Locate the cell with the specified text and output its (x, y) center coordinate. 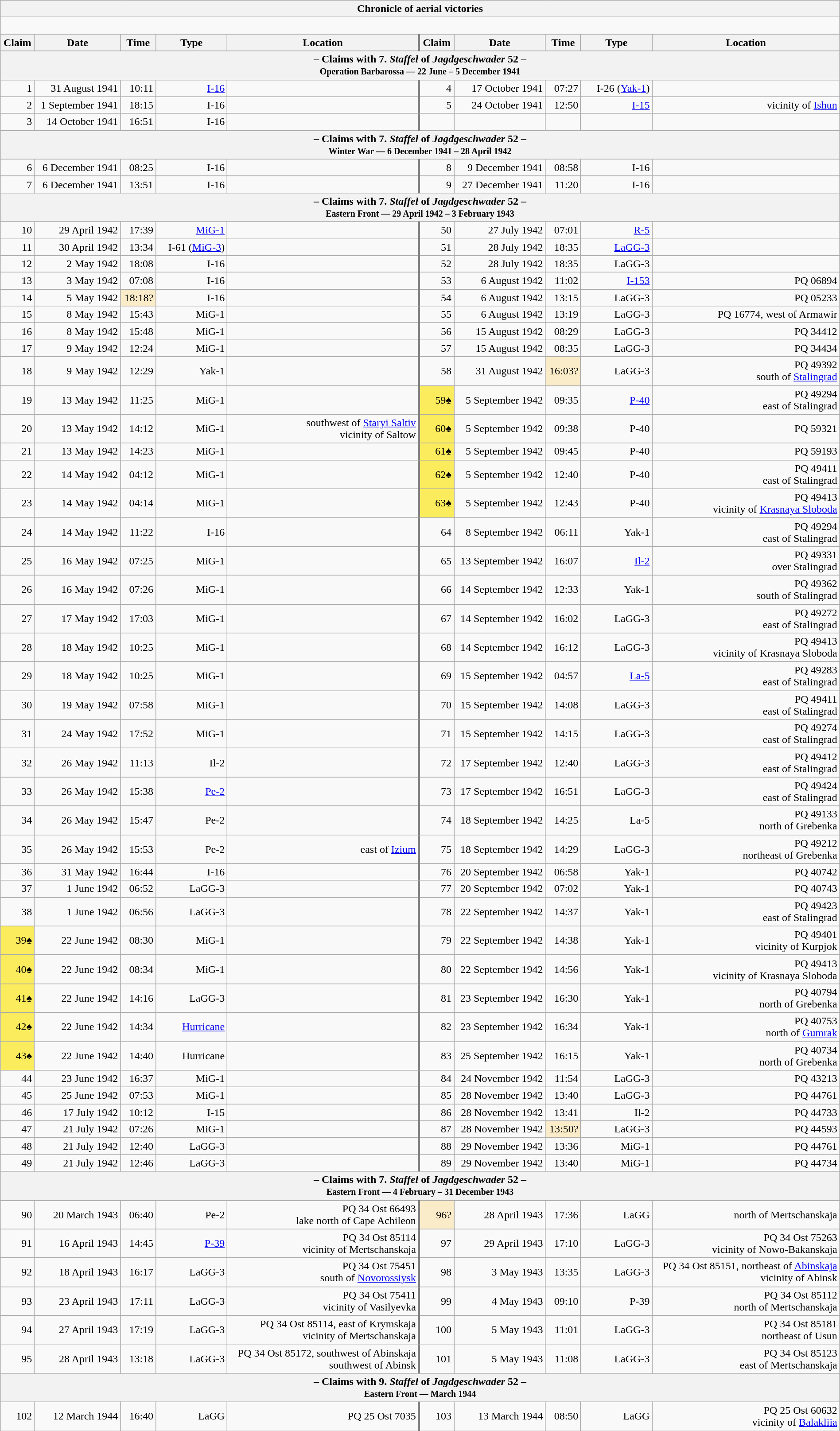
PQ 34 Ost 75411vicinity of Vasilyevka (323, 1301)
32 (18, 763)
1 September 1941 (78, 105)
13:34 (138, 247)
17:11 (138, 1301)
77 (437, 889)
16:37 (138, 1079)
55 (437, 315)
– Claims with 9. Staffel of Jagdgeschwader 52 –Eastern Front — March 1944 (420, 1388)
PQ 49401vicinity of Kurpjok (746, 940)
26 (18, 589)
07:25 (138, 561)
08:30 (138, 940)
10:12 (138, 1112)
96? (437, 1215)
13:35 (563, 1272)
74 (437, 820)
17:52 (138, 734)
PQ 25 Ost 7035 (323, 1416)
14 October 1941 (78, 122)
91 (18, 1243)
18:18? (138, 298)
19 (18, 400)
14:08 (563, 705)
89 (437, 1163)
47 (18, 1129)
I-26 (Yak-1) (617, 88)
5 (437, 105)
24 November 1942 (500, 1079)
19 May 1942 (78, 705)
PQ 25 Ost 60632vicinity of Balakliia (746, 1416)
24 May 1942 (78, 734)
PQ 34 Ost 75451 south of Novorossiysk (323, 1272)
PQ 59193 (746, 451)
11:25 (138, 400)
27 April 1943 (78, 1330)
12 March 1944 (78, 1416)
14:15 (563, 734)
16:03? (563, 371)
95 (18, 1358)
13:41 (563, 1112)
06:11 (563, 532)
37 (18, 889)
17:03 (138, 618)
38 (18, 912)
25 (18, 561)
12:24 (138, 348)
33 (18, 791)
17 May 1942 (78, 618)
04:12 (138, 474)
15:38 (138, 791)
59♠ (437, 400)
94 (18, 1330)
16:17 (138, 1272)
PQ 34 Ost 85112north of Mertschanskaja (746, 1301)
14:37 (563, 912)
PQ 16774, west of Armawir (746, 315)
PQ 34 Ost 75263vicinity of Nowo-Bakanskaja (746, 1243)
35 (18, 849)
– Claims with 7. Staffel of Jagdgeschwader 52 –Eastern Front — 29 April 1942 – 3 February 1943 (420, 207)
17 (18, 348)
76 (437, 872)
16:07 (563, 561)
PQ 34 Ost 85123east of Mertschanskaja (746, 1358)
09:38 (563, 429)
41♠ (18, 998)
3 May 1942 (78, 281)
93 (18, 1301)
63♠ (437, 503)
100 (437, 1330)
27 (18, 618)
07:01 (563, 230)
1 (18, 88)
73 (437, 791)
07:08 (138, 281)
13 March 1944 (500, 1416)
north of Mertschanskaja (746, 1215)
PQ 34 Ost 85172, southwest of Abinskajasouthwest of Abinsk (323, 1358)
PQ 05233 (746, 298)
08:35 (563, 348)
10:11 (138, 88)
15:48 (138, 331)
07:58 (138, 705)
46 (18, 1112)
PQ 44593 (746, 1129)
PQ 40742 (746, 872)
PQ 49424 east of Stalingrad (746, 791)
PQ 40734 north of Grebenka (746, 1055)
62♠ (437, 474)
28 (18, 648)
07:02 (563, 889)
50 (437, 230)
103 (437, 1416)
vicinity of Ishun (746, 105)
PQ 34 Ost 85114, east of Krymskajavicinity of Mertschanskaja (323, 1330)
southwest of Staryi Saltivvicinity of Saltow (323, 429)
99 (437, 1301)
– Claims with 7. Staffel of Jagdgeschwader 52 –Eastern Front — 4 February – 31 December 1943 (420, 1186)
85 (437, 1096)
4 (437, 88)
11:02 (563, 281)
PQ 06894 (746, 281)
39♠ (18, 940)
92 (18, 1272)
10 (18, 230)
R-5 (617, 230)
13:19 (563, 315)
12:29 (138, 371)
2 May 1942 (78, 264)
67 (437, 618)
8 September 1942 (500, 532)
53 (437, 281)
25 June 1942 (78, 1096)
45 (18, 1096)
31 August 1941 (78, 88)
11:13 (138, 763)
65 (437, 561)
17 October 1941 (500, 88)
17:19 (138, 1330)
31 May 1942 (78, 872)
2 (18, 105)
08:25 (138, 167)
52 (437, 264)
82 (437, 1027)
PQ 49212northeast of Grebenka (746, 849)
40♠ (18, 969)
43♠ (18, 1055)
14:34 (138, 1027)
14:23 (138, 451)
east of Izium (323, 849)
23 June 1942 (78, 1079)
16:34 (563, 1027)
16 (18, 331)
69 (437, 676)
15:47 (138, 820)
66 (437, 589)
PQ 59321 (746, 429)
13:15 (563, 298)
PQ 40753 north of Gumrak (746, 1027)
PQ 49331over Stalingrad (746, 561)
9 December 1941 (500, 167)
PQ 49423 east of Stalingrad (746, 912)
PQ 49274 east of Stalingrad (746, 734)
12:33 (563, 589)
71 (437, 734)
PQ 34412 (746, 331)
9 (437, 184)
15:43 (138, 315)
84 (437, 1079)
11:20 (563, 184)
14:56 (563, 969)
5 May 1942 (78, 298)
13:51 (138, 184)
8 (437, 167)
11 (18, 247)
11:54 (563, 1079)
16:44 (138, 872)
98 (437, 1272)
11:08 (563, 1358)
29 April 1942 (78, 230)
83 (437, 1055)
42♠ (18, 1027)
PQ 49283 east of Stalingrad (746, 676)
17:10 (563, 1243)
7 (18, 184)
23 (18, 503)
PQ 40743 (746, 889)
44 (18, 1079)
PQ 49362 south of Stalingrad (746, 589)
PQ 44734 (746, 1163)
08:50 (563, 1416)
PQ 34 Ost 85181northeast of Usun (746, 1330)
29 April 1943 (500, 1243)
14:25 (563, 820)
12:50 (563, 105)
29 (18, 676)
13:18 (138, 1358)
81 (437, 998)
102 (18, 1416)
12:46 (138, 1163)
PQ 44733 (746, 1112)
PQ 34 Ost 85114vicinity of Mertschanskaja (323, 1243)
PQ 49272 east of Stalingrad (746, 618)
27 December 1941 (500, 184)
30 April 1942 (78, 247)
12:43 (563, 503)
14:16 (138, 998)
PQ 40794 north of Grebenka (746, 998)
24 (18, 532)
13:50? (563, 1129)
54 (437, 298)
PQ 49412 east of Stalingrad (746, 763)
06:40 (138, 1215)
16:12 (563, 648)
08:34 (138, 969)
72 (437, 763)
08:29 (563, 331)
49 (18, 1163)
18:08 (138, 264)
86 (437, 1112)
16:15 (563, 1055)
PQ 34434 (746, 348)
88 (437, 1146)
24 October 1941 (500, 105)
30 (18, 705)
56 (437, 331)
PQ 49392 south of Stalingrad (746, 371)
27 July 1942 (500, 230)
61♠ (437, 451)
09:35 (563, 400)
Chronicle of aerial victories (420, 9)
– Claims with 7. Staffel of Jagdgeschwader 52 –Winter War — 6 December 1941 – 28 April 1942 (420, 144)
13:36 (563, 1146)
16:02 (563, 618)
68 (437, 648)
15:53 (138, 849)
04:14 (138, 503)
07:53 (138, 1096)
09:10 (563, 1301)
97 (437, 1243)
78 (437, 912)
14:38 (563, 940)
20 March 1943 (78, 1215)
16:30 (563, 998)
64 (437, 532)
14 (18, 298)
101 (437, 1358)
PQ 34 Ost 66493lake north of Cape Achileon (323, 1215)
22 (18, 474)
48 (18, 1146)
70 (437, 705)
80 (437, 969)
20 (18, 429)
15 (18, 315)
51 (437, 247)
06:58 (563, 872)
14:12 (138, 429)
16 April 1943 (78, 1243)
87 (437, 1129)
07:27 (563, 88)
PQ 43213 (746, 1079)
36 (18, 872)
3 May 1943 (500, 1272)
25 September 1942 (500, 1055)
31 August 1942 (500, 371)
90 (18, 1215)
16:40 (138, 1416)
17:36 (563, 1215)
I-153 (617, 281)
08:58 (563, 167)
57 (437, 348)
6 (18, 167)
21 (18, 451)
06:52 (138, 889)
11:22 (138, 532)
18 (18, 371)
11:01 (563, 1330)
09:45 (563, 451)
18:15 (138, 105)
58 (437, 371)
I-61 (MiG-3) (191, 247)
79 (437, 940)
PQ 49133 north of Grebenka (746, 820)
75 (437, 849)
23 April 1943 (78, 1301)
PQ 34 Ost 85151, northeast of Abinskajavicinity of Abinsk (746, 1272)
14:29 (563, 849)
12 (18, 264)
14:45 (138, 1243)
04:57 (563, 676)
18 April 1943 (78, 1272)
17:39 (138, 230)
31 (18, 734)
3 (18, 122)
– Claims with 7. Staffel of Jagdgeschwader 52 –Operation Barbarossa — 22 June – 5 December 1941 (420, 66)
13 September 1942 (500, 561)
34 (18, 820)
17 July 1942 (78, 1112)
06:56 (138, 912)
4 May 1943 (500, 1301)
13 (18, 281)
60♠ (437, 429)
14:40 (138, 1055)
